Extract the [X, Y] coordinate from the center of the cell holding the provided text.  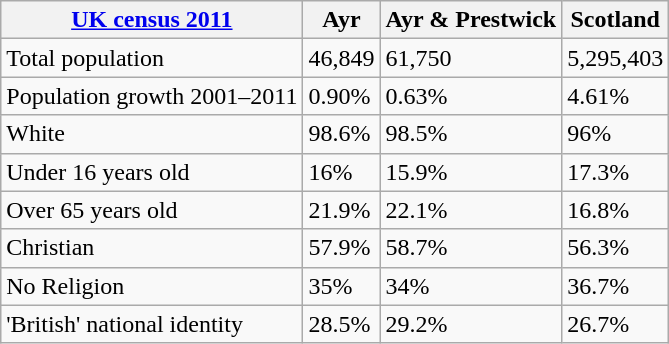
26.7% [616, 324]
0.63% [471, 96]
16.8% [616, 210]
96% [616, 134]
Population growth 2001–2011 [152, 96]
58.7% [471, 248]
98.6% [342, 134]
0.90% [342, 96]
61,750 [471, 58]
5,295,403 [616, 58]
Christian [152, 248]
15.9% [471, 172]
'British' national identity [152, 324]
46,849 [342, 58]
56.3% [616, 248]
29.2% [471, 324]
UK census 2011 [152, 20]
Scotland [616, 20]
4.61% [616, 96]
57.9% [342, 248]
Under 16 years old [152, 172]
21.9% [342, 210]
No Religion [152, 286]
17.3% [616, 172]
White [152, 134]
28.5% [342, 324]
98.5% [471, 134]
35% [342, 286]
Total population [152, 58]
22.1% [471, 210]
Over 65 years old [152, 210]
36.7% [616, 286]
16% [342, 172]
Ayr [342, 20]
Ayr & Prestwick [471, 20]
34% [471, 286]
